Capture the cell that displays the provided text and extract its [X, Y] central coordinate. 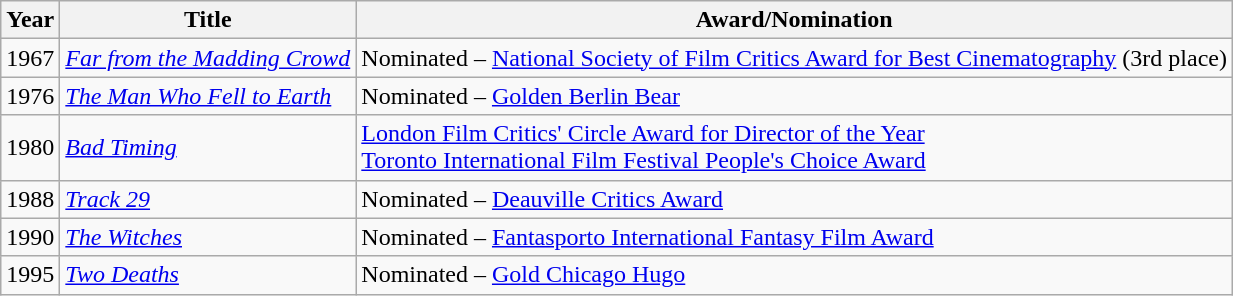
Far from the Madding Crowd [208, 58]
Two Deaths [208, 275]
1990 [30, 237]
Award/Nomination [794, 20]
Nominated – Deauville Critics Award [794, 199]
Bad Timing [208, 148]
Title [208, 20]
1980 [30, 148]
London Film Critics' Circle Award for Director of the YearToronto International Film Festival People's Choice Award [794, 148]
1976 [30, 96]
Nominated – Fantasporto International Fantasy Film Award [794, 237]
The Man Who Fell to Earth [208, 96]
1995 [30, 275]
The Witches [208, 237]
1967 [30, 58]
1988 [30, 199]
Nominated – Gold Chicago Hugo [794, 275]
Year [30, 20]
Nominated – Golden Berlin Bear [794, 96]
Track 29 [208, 199]
Nominated – National Society of Film Critics Award for Best Cinematography (3rd place) [794, 58]
